Search for the cell housing the specified text and yield its [x, y] center coordinate. 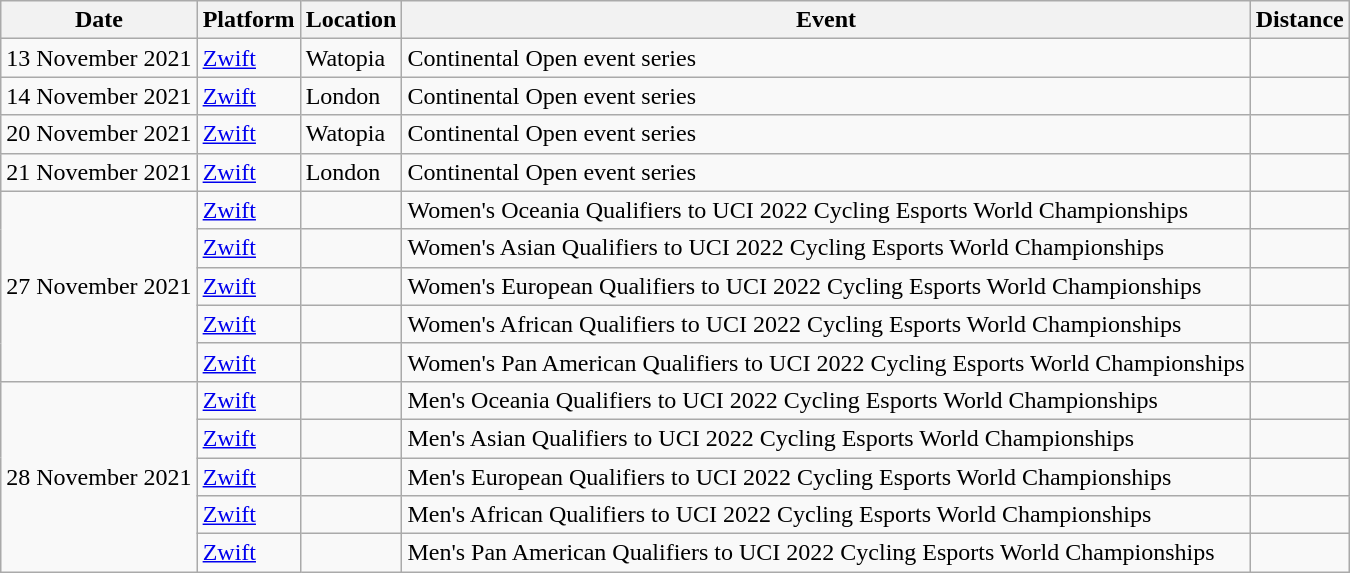
Date [99, 20]
Men's Pan American Qualifiers to UCI 2022 Cycling Esports World Championships [826, 553]
Women's European Qualifiers to UCI 2022 Cycling Esports World Championships [826, 286]
Men's Asian Qualifiers to UCI 2022 Cycling Esports World Championships [826, 438]
Women's Oceania Qualifiers to UCI 2022 Cycling Esports World Championships [826, 210]
Women's Asian Qualifiers to UCI 2022 Cycling Esports World Championships [826, 248]
Event [826, 20]
27 November 2021 [99, 286]
Women's Pan American Qualifiers to UCI 2022 Cycling Esports World Championships [826, 362]
28 November 2021 [99, 476]
14 November 2021 [99, 96]
Men's European Qualifiers to UCI 2022 Cycling Esports World Championships [826, 477]
Men's African Qualifiers to UCI 2022 Cycling Esports World Championships [826, 515]
Men's Oceania Qualifiers to UCI 2022 Cycling Esports World Championships [826, 400]
20 November 2021 [99, 134]
Distance [1300, 20]
Platform [248, 20]
13 November 2021 [99, 58]
Women's African Qualifiers to UCI 2022 Cycling Esports World Championships [826, 324]
Location [351, 20]
21 November 2021 [99, 172]
